Detect which cell encompasses the target text, then output its [x, y] center coordinate. 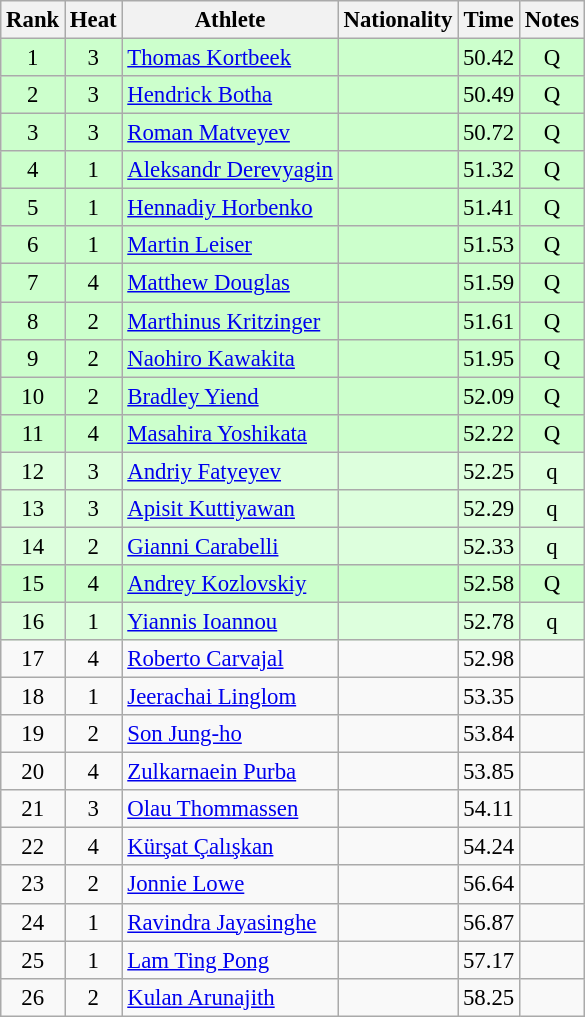
50.72 [489, 133]
17 [33, 659]
Marthinus Kritzinger [230, 321]
Martin Leiser [230, 245]
19 [33, 734]
7 [33, 283]
24 [33, 922]
Kulan Arunajith [230, 997]
Andrey Kozlovskiy [230, 584]
Athlete [230, 20]
50.49 [489, 95]
10 [33, 396]
52.78 [489, 621]
52.98 [489, 659]
Roman Matveyev [230, 133]
6 [33, 245]
20 [33, 772]
11 [33, 433]
53.84 [489, 734]
51.95 [489, 358]
Hendrick Botha [230, 95]
Jeerachai Linglom [230, 697]
15 [33, 584]
Matthew Douglas [230, 283]
53.35 [489, 697]
52.09 [489, 396]
Yiannis Ioannou [230, 621]
Aleksandr Derevyagin [230, 170]
54.24 [489, 847]
51.32 [489, 170]
Naohiro Kawakita [230, 358]
52.58 [489, 584]
Time [489, 20]
51.53 [489, 245]
53.85 [489, 772]
51.61 [489, 321]
25 [33, 960]
Zulkarnaein Purba [230, 772]
56.64 [489, 885]
14 [33, 546]
23 [33, 885]
Son Jung-ho [230, 734]
26 [33, 997]
Rank [33, 20]
51.59 [489, 283]
58.25 [489, 997]
52.29 [489, 509]
21 [33, 809]
51.41 [489, 208]
Masahira Yoshikata [230, 433]
Thomas Kortbeek [230, 58]
Lam Ting Pong [230, 960]
50.42 [489, 58]
12 [33, 471]
54.11 [489, 809]
52.33 [489, 546]
Jonnie Lowe [230, 885]
Andriy Fatyeyev [230, 471]
52.22 [489, 433]
56.87 [489, 922]
9 [33, 358]
8 [33, 321]
Ravindra Jayasinghe [230, 922]
Heat [94, 20]
Hennadiy Horbenko [230, 208]
Gianni Carabelli [230, 546]
52.25 [489, 471]
Olau Thommassen [230, 809]
Nationality [398, 20]
22 [33, 847]
Apisit Kuttiyawan [230, 509]
Kürşat Çalışkan [230, 847]
Notes [552, 20]
57.17 [489, 960]
18 [33, 697]
16 [33, 621]
5 [33, 208]
13 [33, 509]
Bradley Yiend [230, 396]
Roberto Carvajal [230, 659]
